Determine the [X, Y] coordinate at the center of the cell enclosing the given text.  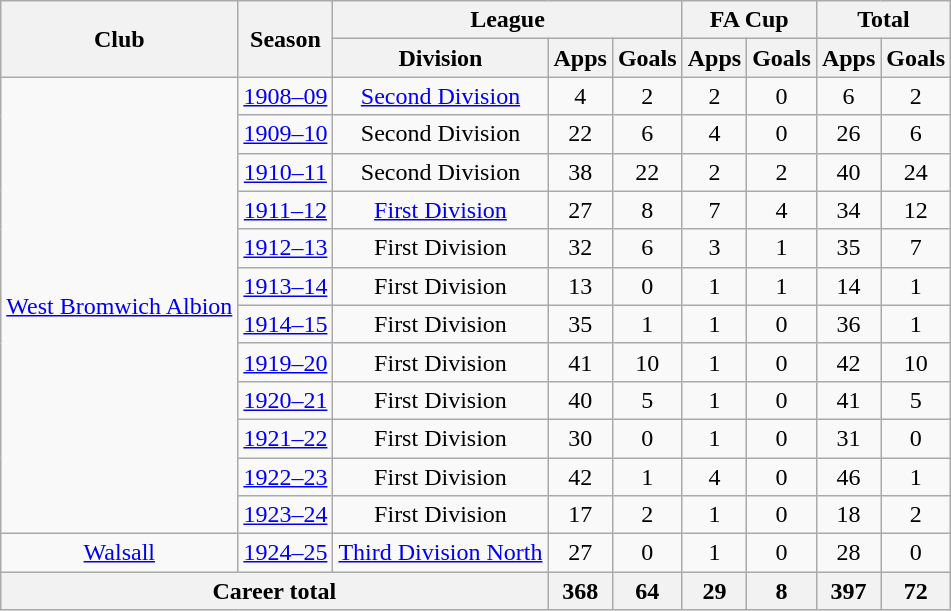
397 [848, 591]
1912–13 [286, 248]
29 [714, 591]
West Bromwich Albion [120, 306]
League [508, 20]
1914–15 [286, 324]
12 [916, 210]
Third Division North [440, 553]
1921–22 [286, 438]
24 [916, 172]
Division [440, 58]
Total [883, 20]
FA Cup [749, 20]
Season [286, 39]
Walsall [120, 553]
1919–20 [286, 362]
3 [714, 248]
1923–24 [286, 515]
46 [848, 477]
26 [848, 134]
17 [580, 515]
Career total [274, 591]
30 [580, 438]
13 [580, 286]
1910–11 [286, 172]
1911–12 [286, 210]
1913–14 [286, 286]
368 [580, 591]
1920–21 [286, 400]
38 [580, 172]
14 [848, 286]
31 [848, 438]
34 [848, 210]
36 [848, 324]
28 [848, 553]
1922–23 [286, 477]
18 [848, 515]
1924–25 [286, 553]
1908–09 [286, 96]
64 [647, 591]
Club [120, 39]
72 [916, 591]
1909–10 [286, 134]
32 [580, 248]
